Determine the (x, y) coordinate at the center of the cell enclosing the given text.  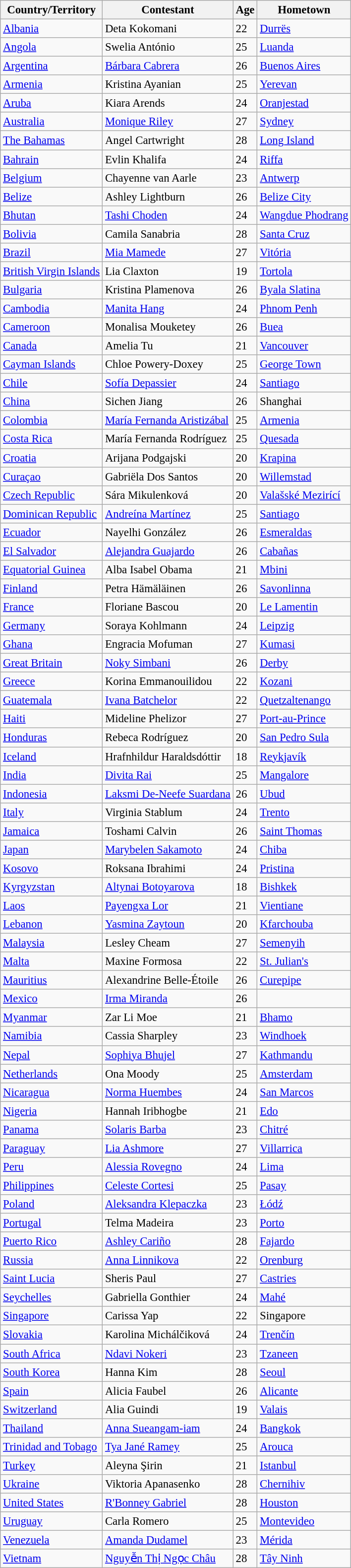
Hanna Kim (168, 1372)
Russia (52, 1260)
Brazil (52, 253)
St. Julian's (304, 961)
Lia Ashmore (168, 1148)
Cambodia (52, 308)
Mangalore (304, 775)
Amanda Dudamel (168, 1540)
Curaçao (52, 477)
Soraya Kohlmann (168, 626)
Angel Cartwright (168, 140)
Greece (52, 682)
Byala Slatina (304, 290)
Turkey (52, 1465)
Korina Emmanouilidou (168, 682)
Carissa Yap (168, 1316)
San Pedro Sula (304, 738)
María Fernanda Rodríguez (168, 439)
Saint Lucia (52, 1279)
Trinidad and Tobago (52, 1447)
Riffa (304, 159)
Semenyih (304, 943)
South Africa (52, 1354)
Valais (304, 1409)
Vietnam (52, 1559)
Istanbul (304, 1465)
Ecuador (52, 533)
Noky Simbani (168, 663)
Canada (52, 346)
Trenčín (304, 1335)
Kyrgyzstan (52, 887)
Krapina (304, 458)
Cabañas (304, 551)
Great Britain (52, 663)
Chloe Powery-Doxey (168, 364)
Seoul (304, 1372)
Kathmandu (304, 1055)
Bahrain (52, 159)
Nigeria (52, 1111)
Zar Li Moe (168, 1018)
Tashi Choden (168, 215)
Bhutan (52, 215)
Kosovo (52, 868)
Japan (52, 850)
Leipzig (304, 626)
Łódź (304, 1204)
Seychelles (52, 1297)
El Salvador (52, 551)
Mérida (304, 1540)
Mideline Phelizor (168, 719)
Paraguay (52, 1148)
Le Lamentin (304, 607)
Kiara Arends (168, 103)
Carla Romero (168, 1521)
Willemstad (304, 477)
Uruguay (52, 1521)
Divita Rai (168, 775)
Monalisa Mouketey (168, 327)
Philippines (52, 1185)
Portugal (52, 1223)
Thailand (52, 1428)
Bangkok (304, 1428)
Evlin Khalifa (168, 159)
Chernihiv (304, 1484)
Mia Mamede (168, 253)
Solaris Barba (168, 1130)
Floriane Bascou (168, 607)
Oranjestad (304, 103)
Port-au-Prince (304, 719)
Arouca (304, 1447)
Poland (52, 1204)
Norma Huembes (168, 1092)
Roksana Ibrahimi (168, 868)
Alia Guindi (168, 1409)
Porto (304, 1223)
Orenburg (304, 1260)
South Korea (52, 1372)
Chayenne van Aarle (168, 178)
Costa Rica (52, 439)
Esmeraldas (304, 533)
Cassia Sharpley (168, 1036)
Chiba (304, 850)
Bishkek (304, 887)
Deta Kokomani (168, 29)
Chitré (304, 1130)
Reykjavík (304, 756)
Myanmar (52, 1018)
Petra Hämäläinen (168, 588)
Derby (304, 663)
Savonlinna (304, 588)
Bolivia (52, 234)
Tortola (304, 271)
Ukraine (52, 1484)
Mbini (304, 570)
Nayelhi González (168, 533)
Venezuela (52, 1540)
Wangdue Phodrang (304, 215)
Swelia António (168, 47)
Quetzaltenango (304, 700)
The Bahamas (52, 140)
Long Island (304, 140)
Villarrica (304, 1148)
Puerto Rico (52, 1241)
Houston (304, 1502)
Trento (304, 812)
Kumasi (304, 644)
Anna Sueangam-iam (168, 1428)
Edo (304, 1111)
Ona Moody (168, 1074)
Age (245, 10)
Quesada (304, 439)
Sydney (304, 122)
Colombia (52, 420)
Iceland (52, 756)
Telma Madeira (168, 1223)
Sára Mikulenková (168, 495)
Antwerp (304, 178)
Malaysia (52, 943)
Alicia Faubel (168, 1391)
Alejandra Guajardo (168, 551)
Equatorial Guinea (52, 570)
Vancouver (304, 346)
Alba Isabel Obama (168, 570)
China (52, 402)
Ubud (304, 794)
Argentina (52, 66)
Belgium (52, 178)
Jamaica (52, 831)
India (52, 775)
Amelia Tu (168, 346)
Slovakia (52, 1335)
Ivana Batchelor (168, 700)
Ashley Cariño (168, 1241)
Alexandrine Belle-Étoile (168, 980)
Lima (304, 1167)
Anna Linnikova (168, 1260)
Vientiane (304, 905)
Engracia Mofuman (168, 644)
Yerevan (304, 84)
Kfarchouba (304, 924)
Payengxa Lor (168, 905)
Finland (52, 588)
Angola (52, 47)
Phnom Penh (304, 308)
Pristina (304, 868)
Saint Thomas (304, 831)
Amsterdam (304, 1074)
Croatia (52, 458)
Aleyna Şirin (168, 1465)
Valašské Mezirící (304, 495)
Sheris Paul (168, 1279)
Switzerland (52, 1409)
Italy (52, 812)
George Town (304, 364)
Alessia Rovegno (168, 1167)
Curepipe (304, 980)
Viktoria Apanasenko (168, 1484)
Gabriella Gonthier (168, 1297)
Maxine Formosa (168, 961)
Chile (52, 383)
Arijana Podgajski (168, 458)
María Fernanda Aristizábal (168, 420)
Camila Sanabria (168, 234)
Ghana (52, 644)
Gabriëla Dos Santos (168, 477)
Dominican Republic (52, 514)
Guatemala (52, 700)
Ashley Lightburn (168, 197)
Contestant (168, 10)
Irma Miranda (168, 999)
Hometown (304, 10)
Shanghai (304, 402)
Tya Jané Ramey (168, 1447)
Mahé (304, 1297)
Kozani (304, 682)
Nepal (52, 1055)
Lia Claxton (168, 271)
Toshami Calvin (168, 831)
Buea (304, 327)
Fajardo (304, 1241)
Lebanon (52, 924)
Alicante (304, 1391)
Karolina Michálčiková (168, 1335)
Marybelen Sakamoto (168, 850)
Kristina Plamenova (168, 290)
Mauritius (52, 980)
Aleksandra Klepaczka (168, 1204)
Sofía Depassier (168, 383)
Monique Riley (168, 122)
Hannah Iribhogbe (168, 1111)
Czech Republic (52, 495)
San Marcos (304, 1092)
Rebeca Rodríguez (168, 738)
Windhoek (304, 1036)
Panama (52, 1130)
Haiti (52, 719)
Santa Cruz (304, 234)
Nicaragua (52, 1092)
Malta (52, 961)
Virginia Stablum (168, 812)
Montevideo (304, 1521)
Australia (52, 122)
Belize City (304, 197)
Netherlands (52, 1074)
Bhamo (304, 1018)
Sophiya Bhujel (168, 1055)
Tây Ninh (304, 1559)
Mexico (52, 999)
Albania (52, 29)
Sichen Jiang (168, 402)
Manita Hang (168, 308)
Hrafnhildur Haraldsdóttir (168, 756)
Yasmina Zaytoun (168, 924)
Ndavi Nokeri (168, 1354)
R'Bonney Gabriel (168, 1502)
Country/Territory (52, 10)
Castries (304, 1279)
Spain (52, 1391)
Cayman Islands (52, 364)
Belize (52, 197)
Vitória (304, 253)
Bulgaria (52, 290)
Altynai Botoyarova (168, 887)
Laksmi De-Neefe Suardana (168, 794)
France (52, 607)
Tzaneen (304, 1354)
Pasay (304, 1185)
British Virgin Islands (52, 271)
Cameroon (52, 327)
Germany (52, 626)
Nguyễn Thị Ngọc Châu (168, 1559)
Peru (52, 1167)
Luanda (304, 47)
Durrës (304, 29)
Kristina Ayanian (168, 84)
Lesley Cheam (168, 943)
Namibia (52, 1036)
Honduras (52, 738)
Andreína Martínez (168, 514)
Aruba (52, 103)
Indonesia (52, 794)
Buenos Aires (304, 66)
Bárbara Cabrera (168, 66)
United States (52, 1502)
Laos (52, 905)
Celeste Cortesi (168, 1185)
